Locate the cell with the specified text and output its (X, Y) center coordinate. 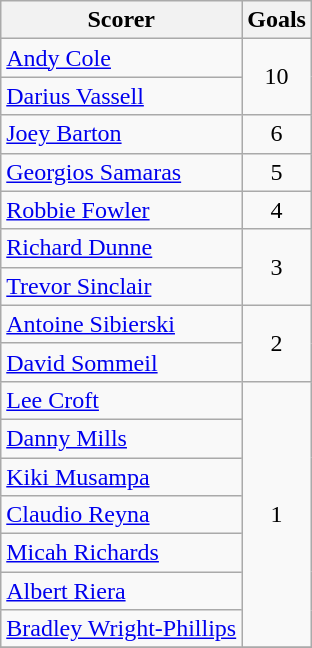
10 (277, 77)
4 (277, 210)
5 (277, 172)
Danny Mills (122, 438)
Kiki Musampa (122, 477)
Albert Riera (122, 591)
Lee Croft (122, 400)
David Sommeil (122, 362)
Bradley Wright-Phillips (122, 629)
Micah Richards (122, 553)
6 (277, 134)
1 (277, 514)
Richard Dunne (122, 248)
Goals (277, 20)
2 (277, 343)
3 (277, 267)
Andy Cole (122, 58)
Georgios Samaras (122, 172)
Robbie Fowler (122, 210)
Darius Vassell (122, 96)
Scorer (122, 20)
Claudio Reyna (122, 515)
Trevor Sinclair (122, 286)
Joey Barton (122, 134)
Antoine Sibierski (122, 324)
